Return the [x, y] coordinate for the center point of the cell that contains the specified text.  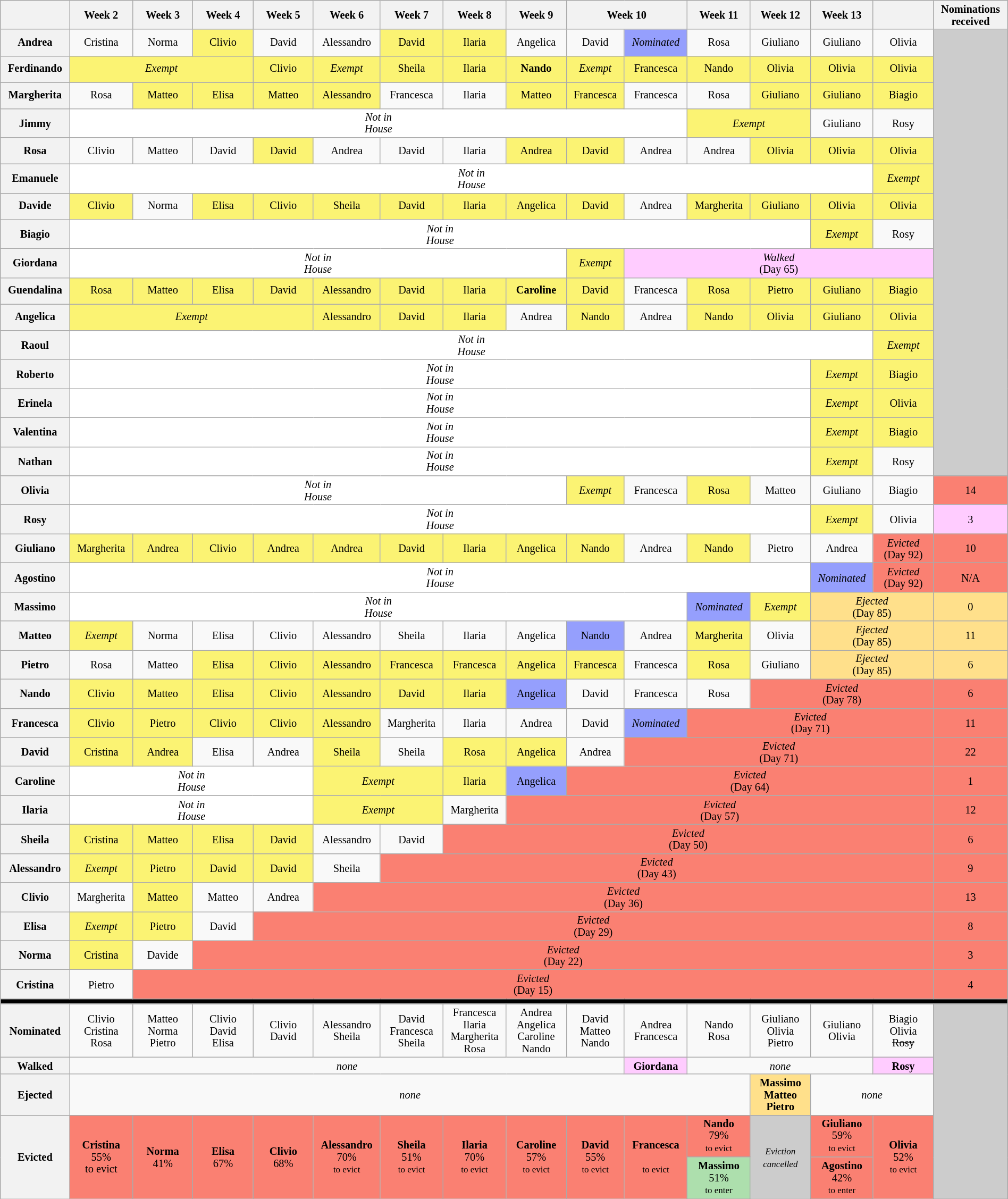
Agostino [35, 577]
Evicted(Day 22) [564, 955]
Sheila51%to evict [411, 1157]
Massimo51%to enter [719, 1177]
Week 8 [474, 15]
Evicted(Day 78) [842, 693]
Elisa67% [223, 1157]
4 [971, 985]
Nando79%to evict [719, 1136]
Week 5 [283, 15]
AndreaAngelicaCarolineNando [536, 1030]
Walked [35, 1066]
Roberto [35, 374]
Week 13 [842, 15]
Guendalina [35, 291]
Norma 41% [163, 1157]
AndreaFrancesca [656, 1030]
Week 2 [101, 15]
Clivio68% [283, 1157]
Francescato evict [656, 1157]
Jimmy [35, 123]
NandoRosa [719, 1030]
ClivioDavid [283, 1030]
Cristina 55%to evict [101, 1157]
1 [971, 781]
12 [971, 810]
14 [971, 490]
Ilaria70%to evict [474, 1157]
AlessandroSheila [347, 1030]
Evicted(Day 29) [593, 926]
Evicted(Day 64) [750, 781]
Olivia52%to evict [903, 1157]
ClivioDavidElisa [223, 1030]
Caroline57%to evict [536, 1157]
Erinela [35, 403]
DavidFrancescaSheila [411, 1030]
Evicted [35, 1157]
Evicted(Day 36) [623, 898]
Week 7 [411, 15]
Nathan [35, 462]
8 [971, 926]
GiulianoOlivia [842, 1030]
0 [971, 606]
David55%to evict [595, 1157]
GiulianoOliviaPietro [780, 1030]
Massimo [35, 606]
Evicted(Day 50) [688, 839]
Week 6 [347, 15]
9 [971, 868]
Evicted(Day 43) [657, 868]
Week 3 [163, 15]
Evicted(Day 57) [720, 810]
Week 10 [627, 15]
Ferdinando [35, 69]
FrancescaIlariaMargheritaRosa [474, 1030]
13 [971, 898]
Raoul [35, 345]
DavidMatteoNando [595, 1030]
ClivioCristinaRosa [101, 1030]
22 [971, 752]
Evictioncancelled [780, 1157]
10 [971, 549]
BiagioOliviaRosy [903, 1030]
Agostino42%to enter [842, 1177]
MatteoNormaPietro [163, 1030]
Emanuele [35, 179]
Alessandro70%to evict [347, 1157]
Walked(Day 65) [778, 263]
Giuliano59%to evict [842, 1136]
Week 11 [719, 15]
Evicted(Day 15) [533, 985]
Nominationsreceived [971, 15]
Ejected [35, 1094]
MassimoMatteoPietro [780, 1094]
Week 4 [223, 15]
Valentina [35, 432]
Week 12 [780, 15]
Week 9 [536, 15]
N/A [971, 577]
